Return [X, Y] of the center of cell containing provided text 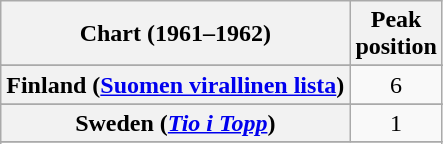
1 [396, 123]
Sweden (Tio i Topp) [176, 123]
Chart (1961–1962) [176, 34]
Finland (Suomen virallinen lista) [176, 85]
6 [396, 85]
Peakposition [396, 34]
